Search for the cell housing the specified text and yield its (X, Y) center coordinate. 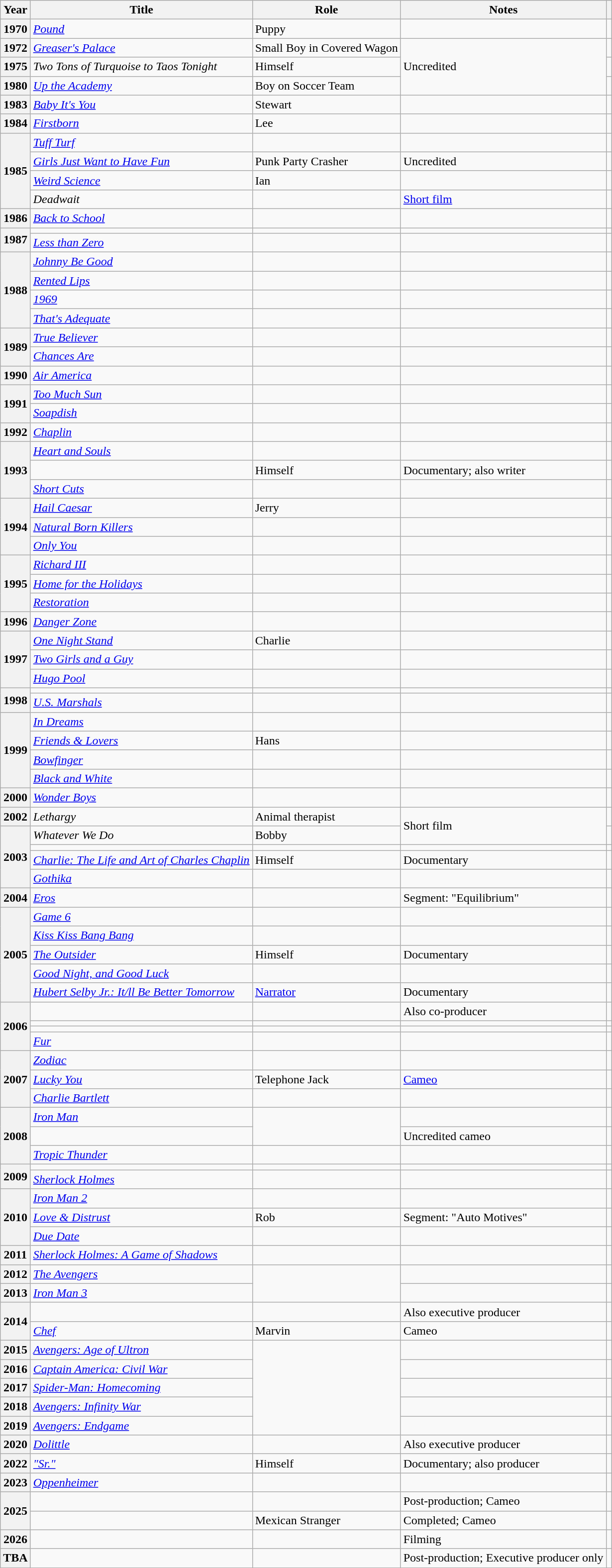
Game 6 (141, 917)
2000 (15, 797)
1997 (15, 659)
Ian (326, 180)
1975 (15, 67)
Heart and Souls (141, 451)
2002 (15, 817)
Documentary; also producer (504, 1463)
2003 (15, 857)
Weird Science (141, 180)
Firstborn (141, 123)
TBA (15, 1558)
Deadwait (141, 199)
Lucky You (141, 1079)
1989 (15, 347)
Bobby (326, 836)
2011 (15, 1255)
U.S. Marshals (141, 703)
1990 (15, 375)
Lee (326, 123)
One Night Stand (141, 640)
Chef (141, 1331)
2007 (15, 1079)
1972 (15, 48)
1995 (15, 584)
Two Girls and a Guy (141, 659)
Johnny Be Good (141, 262)
That's Adequate (141, 318)
Iron Man 3 (141, 1293)
1988 (15, 290)
2026 (15, 1539)
"Sr." (141, 1463)
1993 (15, 470)
Natural Born Killers (141, 527)
True Believer (141, 337)
Kiss Kiss Bang Bang (141, 936)
Gothika (141, 879)
Back to School (141, 218)
The Outsider (141, 954)
Documentary; also writer (504, 470)
Filming (504, 1539)
2009 (15, 1176)
2019 (15, 1426)
Captain America: Civil War (141, 1369)
Hans (326, 740)
1983 (15, 105)
Animal therapist (326, 817)
Post-production; Executive producer only (504, 1558)
1980 (15, 86)
1998 (15, 700)
Role (326, 10)
Friends & Lovers (141, 740)
In Dreams (141, 722)
Air America (141, 375)
Year (15, 10)
1969 (141, 300)
Richard III (141, 565)
Two Tons of Turquoise to Taos Tonight (141, 67)
Narrator (326, 992)
Title (141, 10)
1985 (15, 171)
Boy on Soccer Team (326, 86)
Too Much Sun (141, 394)
Eros (141, 898)
Avengers: Endgame (141, 1426)
Home for the Holidays (141, 584)
Charlie: The Life and Art of Charles Chaplin (141, 860)
Charlie Bartlett (141, 1098)
Rented Lips (141, 281)
Black and White (141, 778)
Segment: "Auto Motives" (504, 1217)
1994 (15, 526)
Small Boy in Covered Wagon (326, 48)
Punk Party Crasher (326, 161)
The Avengers (141, 1274)
Jerry (326, 508)
Segment: "Equilibrium" (504, 898)
Lethargy (141, 817)
Love & Distrust (141, 1217)
Charlie (326, 640)
Wonder Boys (141, 797)
Bowfinger (141, 759)
2004 (15, 898)
2025 (15, 1511)
2020 (15, 1445)
Girls Just Want to Have Fun (141, 161)
2017 (15, 1388)
2023 (15, 1482)
2008 (15, 1136)
Restoration (141, 603)
Hubert Selby Jr.: It/ll Be Better Tomorrow (141, 992)
Oppenheimer (141, 1482)
Due Date (141, 1236)
Chances Are (141, 356)
Short Cuts (141, 489)
2013 (15, 1293)
Less than Zero (141, 243)
Pound (141, 29)
Zodiac (141, 1060)
2006 (15, 1026)
2016 (15, 1369)
Stewart (326, 105)
1996 (15, 622)
Spider-Man: Homecoming (141, 1388)
Greaser's Palace (141, 48)
1987 (15, 240)
2022 (15, 1463)
1984 (15, 123)
Up the Academy (141, 86)
Dolittle (141, 1445)
Iron Man (141, 1117)
Avengers: Infinity War (141, 1407)
Tuff Turf (141, 142)
1991 (15, 404)
Tropic Thunder (141, 1155)
Iron Man 2 (141, 1198)
2005 (15, 954)
2015 (15, 1350)
Sherlock Holmes: A Game of Shadows (141, 1255)
2018 (15, 1407)
Only You (141, 546)
Telephone Jack (326, 1079)
Completed; Cameo (504, 1520)
Notes (504, 10)
2012 (15, 1274)
Hail Caesar (141, 508)
Hugo Pool (141, 678)
2010 (15, 1217)
Uncredited cameo (504, 1136)
Fur (141, 1041)
Puppy (326, 29)
1970 (15, 29)
Sherlock Holmes (141, 1179)
Danger Zone (141, 622)
Avengers: Age of Ultron (141, 1350)
1986 (15, 218)
Soapdish (141, 413)
Baby It's You (141, 105)
2014 (15, 1321)
Mexican Stranger (326, 1520)
Rob (326, 1217)
1999 (15, 750)
Whatever We Do (141, 836)
Chaplin (141, 432)
1992 (15, 432)
Also co-producer (504, 1011)
Marvin (326, 1331)
Good Night, and Good Luck (141, 973)
Post-production; Cameo (504, 1501)
